Search for the cell housing the specified text and yield its (X, Y) center coordinate. 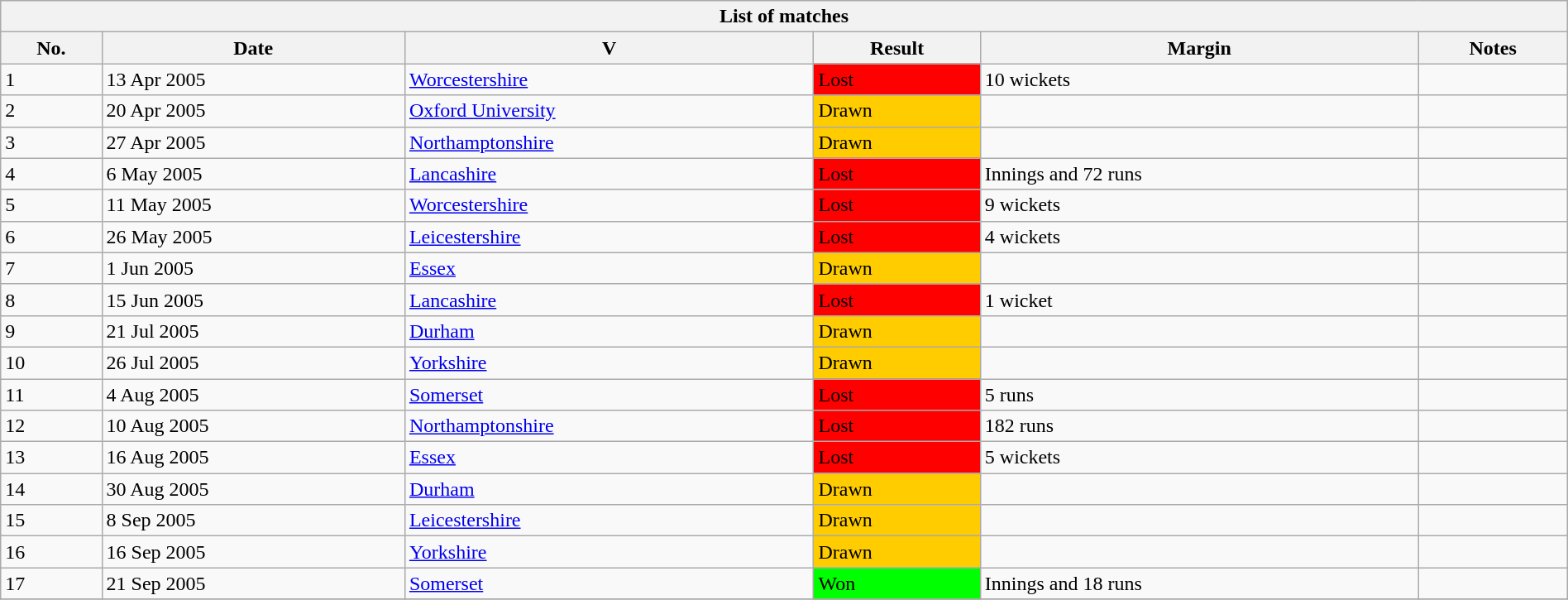
1 (51, 79)
5 runs (1199, 395)
List of matches (784, 17)
10 Aug 2005 (253, 426)
30 Aug 2005 (253, 489)
11 (51, 395)
182 runs (1199, 426)
16 (51, 552)
V (609, 48)
15 Jun 2005 (253, 300)
16 Sep 2005 (253, 552)
26 May 2005 (253, 237)
14 (51, 489)
Notes (1493, 48)
9 (51, 331)
Innings and 72 runs (1199, 174)
6 (51, 237)
No. (51, 48)
Result (896, 48)
21 Sep 2005 (253, 583)
5 (51, 205)
4 (51, 174)
Margin (1199, 48)
26 Jul 2005 (253, 362)
13 Apr 2005 (253, 79)
16 Aug 2005 (253, 458)
1 wicket (1199, 300)
20 Apr 2005 (253, 111)
12 (51, 426)
1 Jun 2005 (253, 268)
9 wickets (1199, 205)
7 (51, 268)
13 (51, 458)
Won (896, 583)
Oxford University (609, 111)
8 (51, 300)
15 (51, 521)
17 (51, 583)
21 Jul 2005 (253, 331)
3 (51, 142)
6 May 2005 (253, 174)
Date (253, 48)
4 Aug 2005 (253, 395)
2 (51, 111)
11 May 2005 (253, 205)
4 wickets (1199, 237)
5 wickets (1199, 458)
27 Apr 2005 (253, 142)
10 wickets (1199, 79)
10 (51, 362)
Innings and 18 runs (1199, 583)
8 Sep 2005 (253, 521)
